Determine the (x, y) coordinate at the center of the cell enclosing the given text.  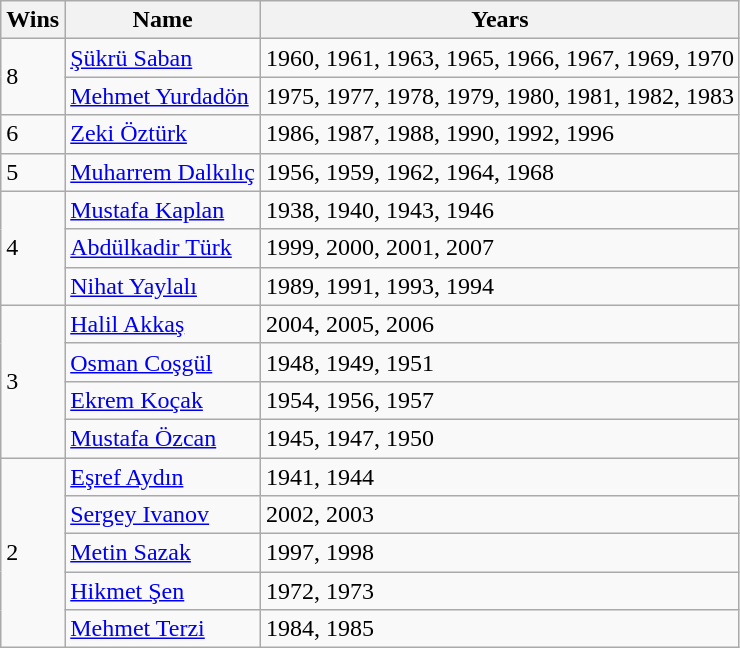
2 (33, 553)
1960, 1961, 1963, 1965, 1966, 1967, 1969, 1970 (500, 58)
1975, 1977, 1978, 1979, 1980, 1981, 1982, 1983 (500, 96)
3 (33, 381)
Halil Akkaş (163, 324)
Ekrem Koçak (163, 400)
4 (33, 248)
Muharrem Dalkılıç (163, 172)
Şükrü Saban (163, 58)
Nihat Yaylalı (163, 286)
Zeki Öztürk (163, 134)
Name (163, 20)
1948, 1949, 1951 (500, 362)
1941, 1944 (500, 477)
Years (500, 20)
Metin Sazak (163, 553)
Wins (33, 20)
1938, 1940, 1943, 1946 (500, 210)
1984, 1985 (500, 629)
1989, 1991, 1993, 1994 (500, 286)
1999, 2000, 2001, 2007 (500, 248)
Mehmet Yurdadön (163, 96)
1997, 1998 (500, 553)
Sergey Ivanov (163, 515)
1956, 1959, 1962, 1964, 1968 (500, 172)
Hikmet Şen (163, 591)
Abdülkadir Türk (163, 248)
6 (33, 134)
Mustafa Özcan (163, 438)
Mustafa Kaplan (163, 210)
Mehmet Terzi (163, 629)
Eşref Aydın (163, 477)
1945, 1947, 1950 (500, 438)
1972, 1973 (500, 591)
Osman Coşgül (163, 362)
8 (33, 77)
1954, 1956, 1957 (500, 400)
5 (33, 172)
2004, 2005, 2006 (500, 324)
1986, 1987, 1988, 1990, 1992, 1996 (500, 134)
2002, 2003 (500, 515)
